Find where the given text appears and provide that cell's center as [X, Y] coordinate. 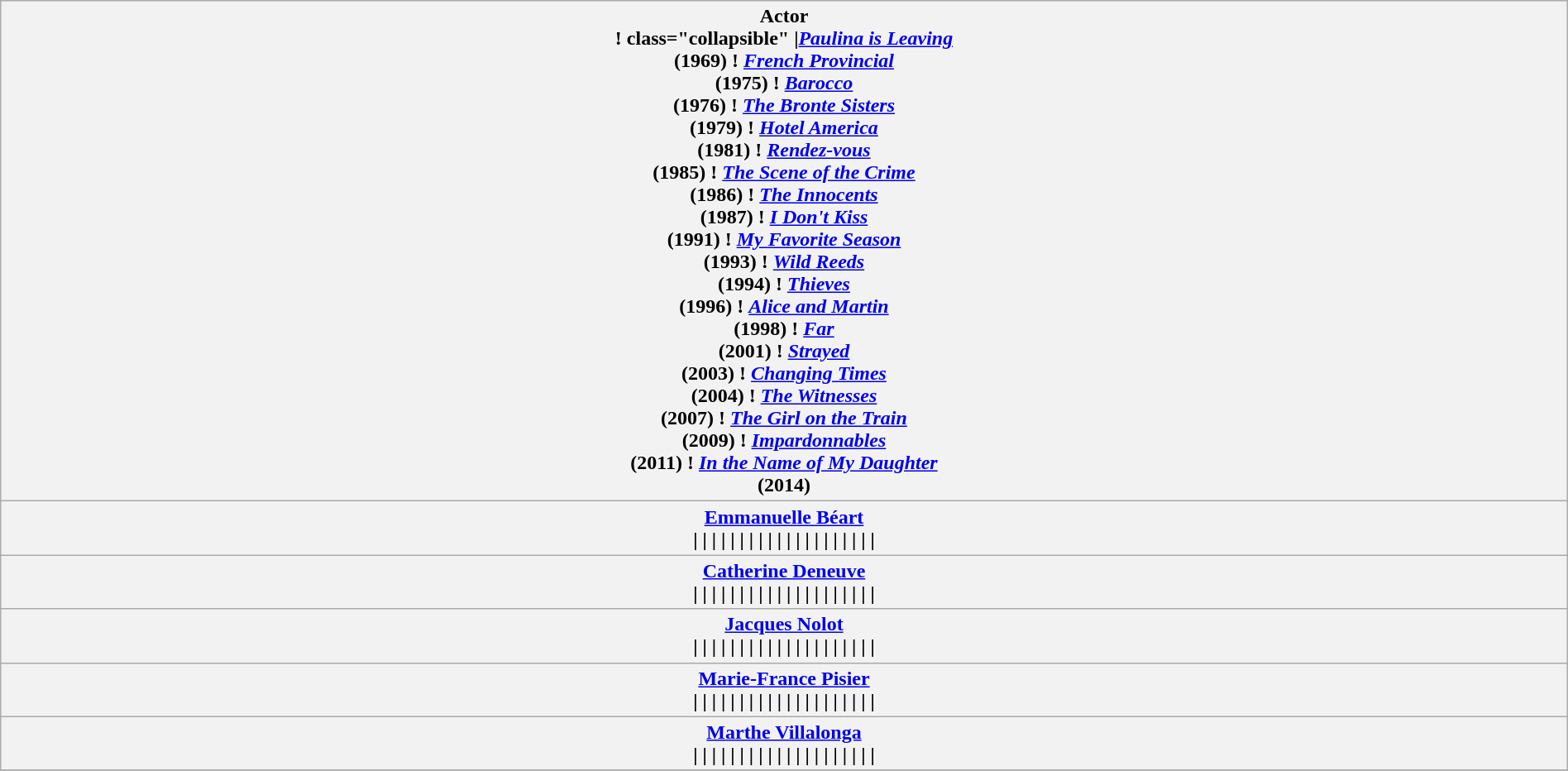
Marthe Villalonga | | | | | | | | | | | | | | | | | | | | [784, 743]
Marie-France Pisier | | | | | | | | | | | | | | | | | | | | [784, 690]
Emmanuelle Béart | | | | | | | | | | | | | | | | | | | | [784, 528]
Jacques Nolot | | | | | | | | | | | | | | | | | | | | [784, 635]
Catherine Deneuve | | | | | | | | | | | | | | | | | | | | [784, 582]
